Find where the given text appears and provide that cell's center as [x, y] coordinate. 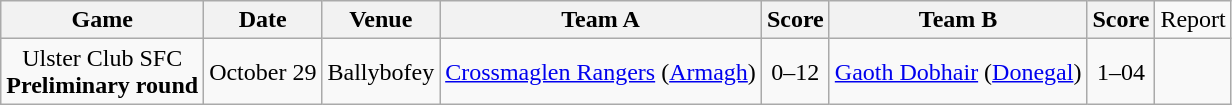
1–04 [1121, 72]
Crossmaglen Rangers (Armagh) [601, 72]
Date [263, 20]
Venue [381, 20]
0–12 [795, 72]
Ballybofey [381, 72]
Game [102, 20]
Gaoth Dobhair (Donegal) [958, 72]
Ulster Club SFCPreliminary round [102, 72]
Team A [601, 20]
October 29 [263, 72]
Team B [958, 20]
Report [1193, 20]
